Capture the cell that displays the provided text and extract its [x, y] central coordinate. 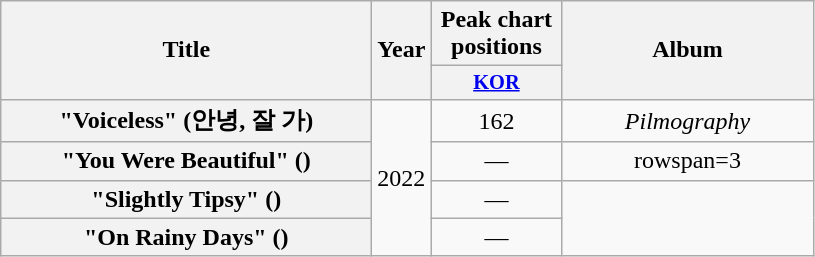
"You Were Beautiful" () [186, 161]
Peak chart positions [496, 34]
"On Rainy Days" () [186, 237]
2022 [402, 178]
Album [688, 50]
"Voiceless" (안녕, 잘 가) [186, 120]
KOR [496, 83]
"Slightly Tipsy" () [186, 199]
Title [186, 50]
162 [496, 120]
Year [402, 50]
rowspan=3 [688, 161]
Pilmography [688, 120]
